For the text-containing cell, return its midpoint in (X, Y) coordinate format. 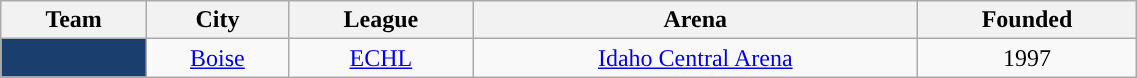
ECHL (380, 58)
1997 (1027, 58)
Team (74, 20)
Founded (1027, 20)
City (217, 20)
Idaho Central Arena (695, 58)
Boise (217, 58)
Arena (695, 20)
League (380, 20)
